Extract the [x, y] coordinate from the center of the cell holding the provided text.  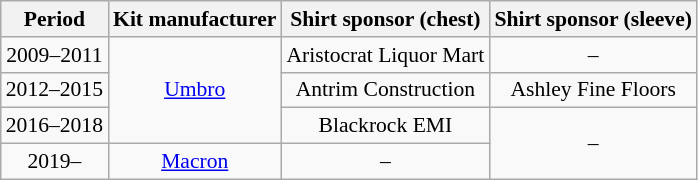
Shirt sponsor (chest) [385, 19]
Period [54, 19]
Shirt sponsor (sleeve) [593, 19]
Ashley Fine Floors [593, 90]
2016–2018 [54, 126]
2009–2011 [54, 55]
Macron [194, 162]
2019– [54, 162]
Antrim Construction [385, 90]
Kit manufacturer [194, 19]
Aristocrat Liquor Mart [385, 55]
Blackrock EMI [385, 126]
Umbro [194, 90]
2012–2015 [54, 90]
